Provide the [X, Y] coordinate of the cell's center where the given text is located.  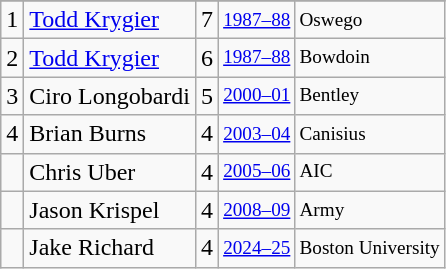
6 [208, 58]
Bentley [370, 96]
2024–25 [257, 248]
Brian Burns [110, 134]
2000–01 [257, 96]
Jake Richard [110, 248]
Army [370, 210]
2 [12, 58]
Jason Krispel [110, 210]
Oswego [370, 20]
2005–06 [257, 172]
Canisius [370, 134]
Boston University [370, 248]
2003–04 [257, 134]
AIC [370, 172]
3 [12, 96]
1 [12, 20]
Ciro Longobardi [110, 96]
2008–09 [257, 210]
7 [208, 20]
Chris Uber [110, 172]
Bowdoin [370, 58]
5 [208, 96]
